Capture the cell that displays the provided text and extract its (X, Y) central coordinate. 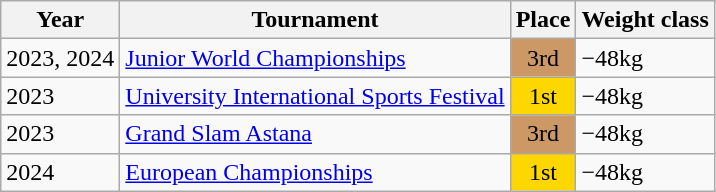
European Championships (315, 172)
University International Sports Festival (315, 96)
Place (543, 20)
2024 (60, 172)
Junior World Championships (315, 58)
Year (60, 20)
Grand Slam Astana (315, 134)
Tournament (315, 20)
2023, 2024 (60, 58)
Weight class (645, 20)
